Scan for the cell matching the given text and deliver its (x, y) coordinate at center. 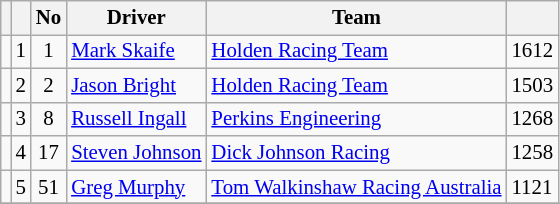
1503 (532, 85)
4 (21, 153)
Perkins Engineering (356, 119)
Greg Murphy (136, 187)
Russell Ingall (136, 119)
51 (48, 187)
Dick Johnson Racing (356, 153)
1268 (532, 119)
Jason Bright (136, 85)
Team (356, 18)
Steven Johnson (136, 153)
Tom Walkinshaw Racing Australia (356, 187)
17 (48, 153)
1121 (532, 187)
1612 (532, 51)
Mark Skaife (136, 51)
5 (21, 187)
Driver (136, 18)
No (48, 18)
3 (21, 119)
1258 (532, 153)
8 (48, 119)
